Extract the (X, Y) coordinate from the center of the cell holding the provided text.  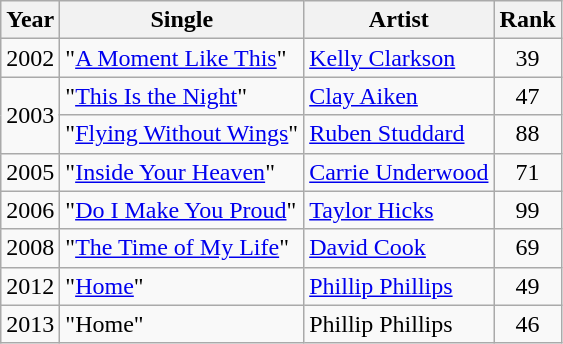
"This Is the Night" (182, 96)
Single (182, 20)
46 (528, 324)
2006 (30, 210)
Clay Aiken (399, 96)
Year (30, 20)
Rank (528, 20)
49 (528, 286)
"The Time of My Life" (182, 248)
69 (528, 248)
"Do I Make You Proud" (182, 210)
David Cook (399, 248)
2008 (30, 248)
"Flying Without Wings" (182, 134)
Artist (399, 20)
Ruben Studdard (399, 134)
"A Moment Like This" (182, 58)
2002 (30, 58)
2013 (30, 324)
71 (528, 172)
47 (528, 96)
99 (528, 210)
88 (528, 134)
2005 (30, 172)
Kelly Clarkson (399, 58)
39 (528, 58)
2012 (30, 286)
"Inside Your Heaven" (182, 172)
2003 (30, 115)
Taylor Hicks (399, 210)
Carrie Underwood (399, 172)
